Capture the cell that displays the provided text and extract its [x, y] central coordinate. 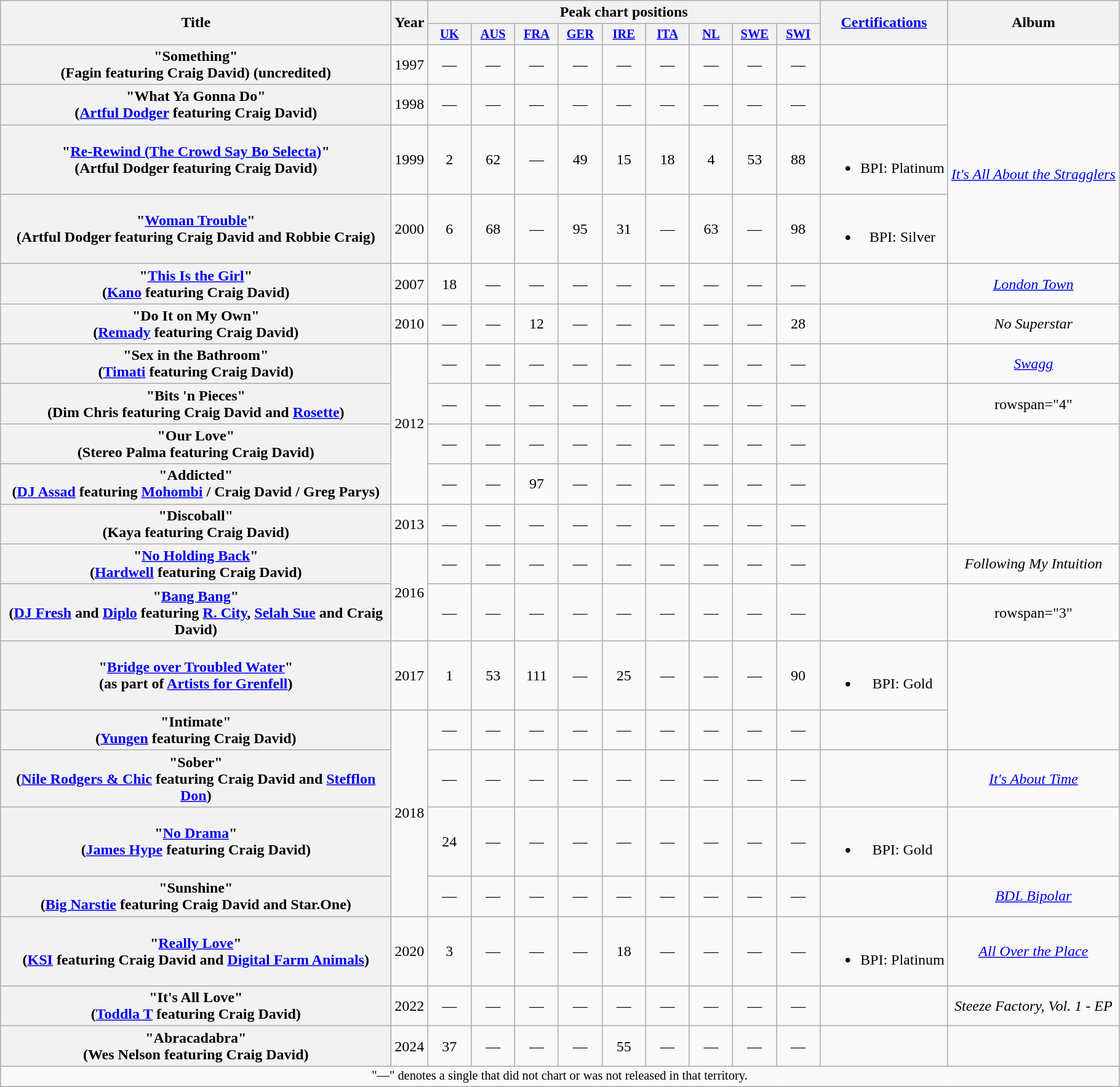
Swagg [1033, 364]
"Addicted"(DJ Assad featuring Mohombi / Craig David / Greg Parys) [196, 484]
2022 [410, 1006]
"Discoball"(Kaya featuring Craig David) [196, 524]
London Town [1033, 284]
2017 [410, 675]
"Bang Bang"(DJ Fresh and Diplo featuring R. City, Selah Sue and Craig David) [196, 612]
49 [580, 160]
It's All About the Stragglers [1033, 175]
rowspan="3" [1033, 612]
2000 [410, 229]
"Do It on My Own"(Remady featuring Craig David) [196, 324]
2013 [410, 524]
"What Ya Gonna Do"(Artful Dodger featuring Craig David) [196, 105]
SWI [799, 34]
2020 [410, 951]
2007 [410, 284]
Peak chart positions [624, 12]
90 [799, 675]
1997 [410, 64]
25 [624, 675]
Certifications [884, 23]
Steeze Factory, Vol. 1 - EP [1033, 1006]
55 [624, 1046]
All Over the Place [1033, 951]
Year [410, 23]
ITA [667, 34]
2012 [410, 424]
"Really Love"(KSI featuring Craig David and Digital Farm Animals) [196, 951]
1 [449, 675]
BPI: Silver [884, 229]
63 [711, 229]
Title [196, 23]
1998 [410, 105]
2010 [410, 324]
"Bits 'n Pieces"(Dim Chris featuring Craig David and Rosette) [196, 404]
Following My Intuition [1033, 563]
1999 [410, 160]
68 [494, 229]
31 [624, 229]
"Woman Trouble"(Artful Dodger featuring Craig David and Robbie Craig) [196, 229]
2016 [410, 592]
"This Is the Girl"(Kano featuring Craig David) [196, 284]
"No Drama"(James Hype featuring Craig David) [196, 842]
37 [449, 1046]
62 [494, 160]
Album [1033, 23]
No Superstar [1033, 324]
"No Holding Back" (Hardwell featuring Craig David) [196, 563]
88 [799, 160]
"Abracadabra"(Wes Nelson featuring Craig David) [196, 1046]
"It's All Love"(Toddla T featuring Craig David) [196, 1006]
97 [537, 484]
2024 [410, 1046]
SWE [754, 34]
UK [449, 34]
2 [449, 160]
IRE [624, 34]
"Something"(Fagin featuring Craig David) (uncredited) [196, 64]
NL [711, 34]
111 [537, 675]
"—" denotes a single that did not chart or was not released in that territory. [560, 1077]
95 [580, 229]
3 [449, 951]
"Our Love"(Stereo Palma featuring Craig David) [196, 444]
"Intimate"(Yungen featuring Craig David) [196, 730]
FRA [537, 34]
24 [449, 842]
It's About Time [1033, 778]
"Bridge over Troubled Water"(as part of Artists for Grenfell) [196, 675]
BDL Bipolar [1033, 897]
"Sunshine"(Big Narstie featuring Craig David and Star.One) [196, 897]
98 [799, 229]
12 [537, 324]
28 [799, 324]
2018 [410, 813]
6 [449, 229]
4 [711, 160]
"Sex in the Bathroom"(Timati featuring Craig David) [196, 364]
15 [624, 160]
rowspan="4" [1033, 404]
"Sober"(Nile Rodgers & Chic featuring Craig David and Stefflon Don) [196, 778]
AUS [494, 34]
GER [580, 34]
"Re-Rewind (The Crowd Say Bo Selecta)"(Artful Dodger featuring Craig David) [196, 160]
